Return (x, y) of the center of cell containing provided text 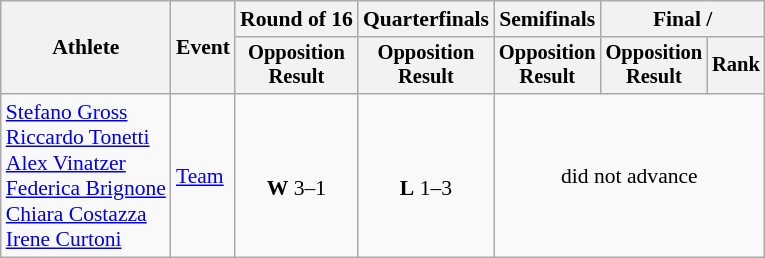
did not advance (630, 176)
Event (203, 48)
Round of 16 (296, 19)
Team (203, 176)
Semifinals (548, 19)
Stefano GrossRiccardo TonettiAlex VinatzerFederica BrignoneChiara CostazzaIrene Curtoni (86, 176)
Rank (736, 66)
L 1–3 (426, 176)
Athlete (86, 48)
Final / (683, 19)
Quarterfinals (426, 19)
W 3–1 (296, 176)
